Return the (x, y) coordinate for the center point of the cell that contains the specified text.  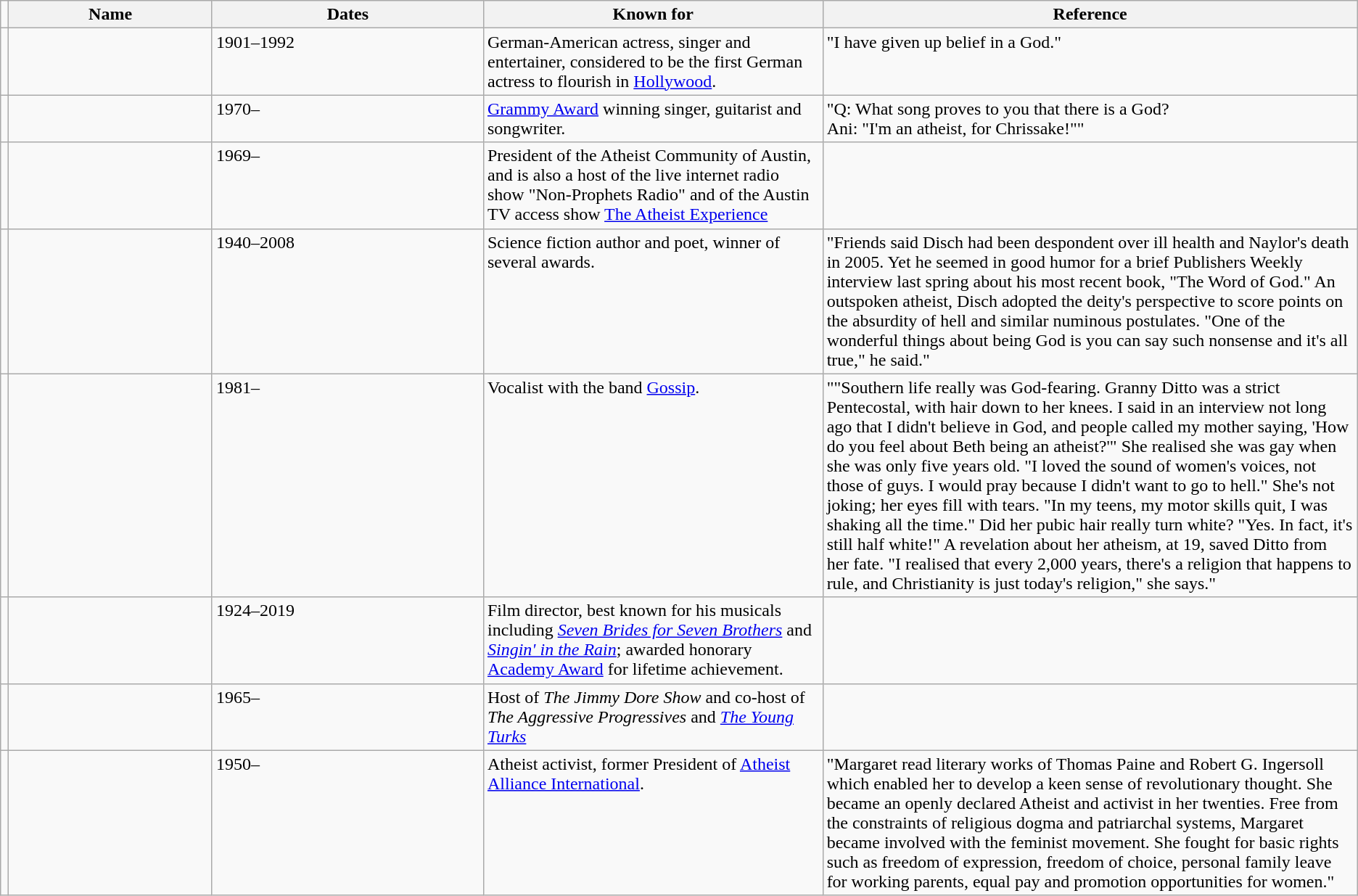
Atheist activist, former President of Atheist Alliance International. (653, 823)
Host of The Jimmy Dore Show and co-host of The Aggressive Progressives and The Young Turks (653, 717)
1969– (347, 186)
Name (110, 15)
"I have given up belief in a God." (1090, 62)
1950– (347, 823)
Dates (347, 15)
Known for (653, 15)
Reference (1090, 15)
1940–2008 (347, 301)
1970– (347, 119)
German-American actress, singer and entertainer, considered to be the first German actress to flourish in Hollywood. (653, 62)
"Q: What song proves to you that there is a God?Ani: "I'm an atheist, for Chrissake!"" (1090, 119)
1901–1992 (347, 62)
Vocalist with the band Gossip. (653, 485)
1981– (347, 485)
1965– (347, 717)
Grammy Award winning singer, guitarist and songwriter. (653, 119)
Science fiction author and poet, winner of several awards. (653, 301)
1924–2019 (347, 640)
